Return the (x, y) coordinate for the center point of the cell that contains the specified text.  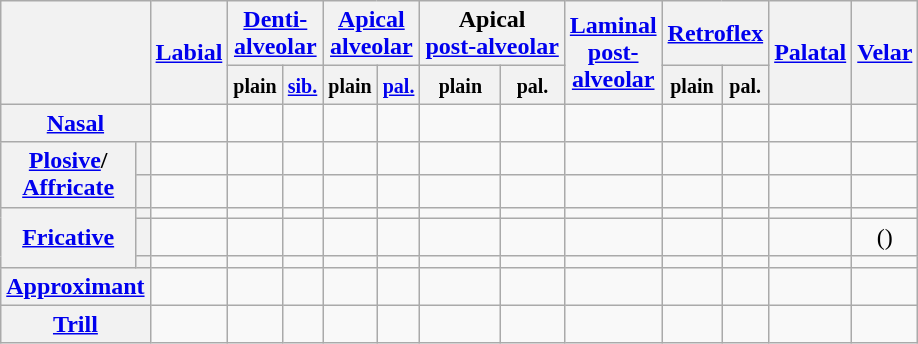
Denti-alveolar (276, 34)
Apicalalveolar (372, 34)
Velar (885, 52)
() (885, 237)
Approximant (76, 286)
Plosive/Affricate (68, 174)
Labial (189, 52)
Nasal (76, 123)
Trill (76, 324)
Fricative (68, 237)
Retroflex (716, 34)
Laminalpost-alveolar (613, 52)
Palatal (810, 52)
Apicalpost-alveolar (492, 34)
sib. (302, 85)
